Identify which cell holds the provided text, then report its (x, y) central coordinate. 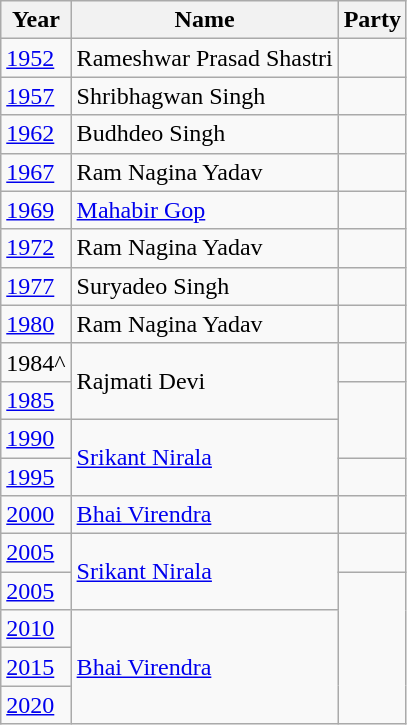
Mahabir Gop (204, 210)
Year (36, 20)
1985 (36, 400)
Shribhagwan Singh (204, 96)
1977 (36, 286)
1962 (36, 134)
1990 (36, 438)
Party (372, 20)
1984^ (36, 362)
Budhdeo Singh (204, 134)
1969 (36, 210)
Rajmati Devi (204, 381)
Name (204, 20)
2015 (36, 667)
Suryadeo Singh (204, 286)
1980 (36, 324)
1967 (36, 172)
2000 (36, 515)
1972 (36, 248)
1957 (36, 96)
2010 (36, 629)
1952 (36, 58)
2020 (36, 705)
Rameshwar Prasad Shastri (204, 58)
1995 (36, 477)
